Extract the (x, y) coordinate from the center of the cell holding the provided text.  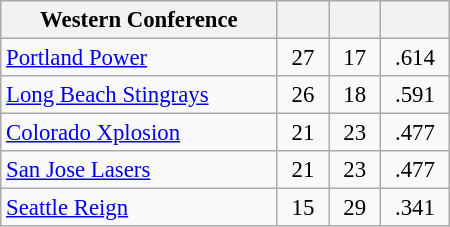
Seattle Reign (139, 208)
Long Beach Stingrays (139, 95)
Western Conference (139, 20)
18 (355, 95)
San Jose Lasers (139, 170)
Colorado Xplosion (139, 133)
.341 (416, 208)
.614 (416, 58)
.591 (416, 95)
17 (355, 58)
26 (303, 95)
Portland Power (139, 58)
27 (303, 58)
15 (303, 208)
29 (355, 208)
